Find where the given text appears and provide that cell's center as [x, y] coordinate. 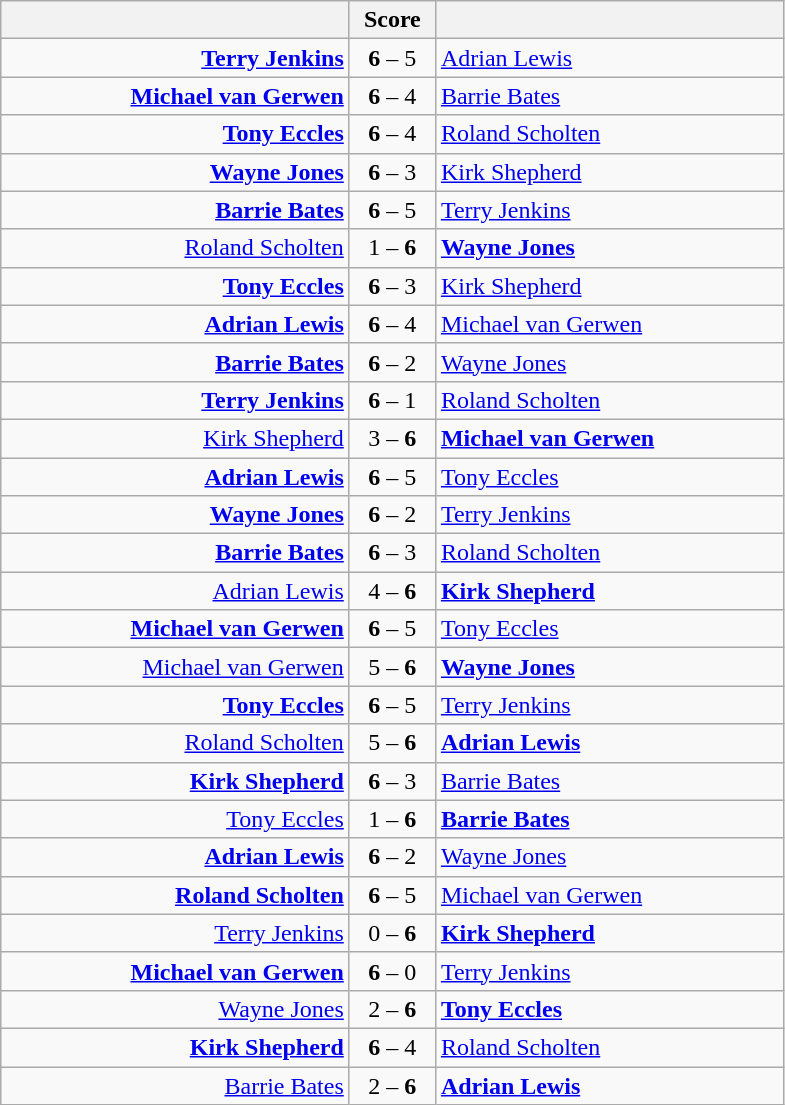
0 – 6 [392, 933]
6 – 0 [392, 971]
Score [392, 20]
4 – 6 [392, 591]
3 – 6 [392, 438]
6 – 1 [392, 400]
